Return (x, y) of the center of cell containing provided text 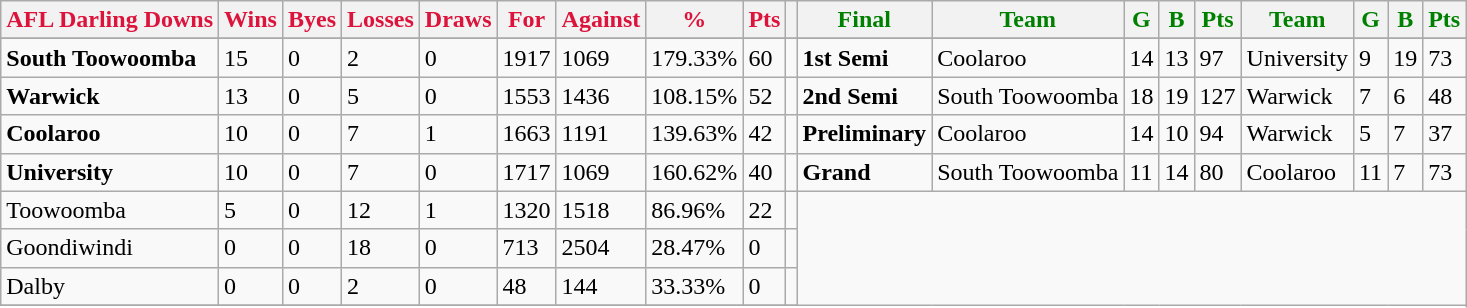
28.47% (694, 248)
AFL Darling Downs (110, 20)
127 (1218, 96)
713 (526, 248)
97 (1218, 58)
179.33% (694, 58)
160.62% (694, 172)
Against (601, 20)
108.15% (694, 96)
37 (1444, 134)
Toowoomba (110, 210)
1518 (601, 210)
Losses (381, 20)
2nd Semi (864, 96)
60 (764, 58)
Wins (251, 20)
15 (251, 58)
1191 (601, 134)
1663 (526, 134)
Draws (458, 20)
9 (1370, 58)
139.63% (694, 134)
86.96% (694, 210)
52 (764, 96)
1st Semi (864, 58)
2504 (601, 248)
1320 (526, 210)
Byes (312, 20)
% (694, 20)
For (526, 20)
40 (764, 172)
Grand (864, 172)
Preliminary (864, 134)
42 (764, 134)
Dalby (110, 286)
1553 (526, 96)
1917 (526, 58)
80 (1218, 172)
22 (764, 210)
Goondiwindi (110, 248)
94 (1218, 134)
1717 (526, 172)
Final (864, 20)
12 (381, 210)
1436 (601, 96)
144 (601, 286)
33.33% (694, 286)
6 (1406, 96)
